Search for the cell housing the specified text and yield its [X, Y] center coordinate. 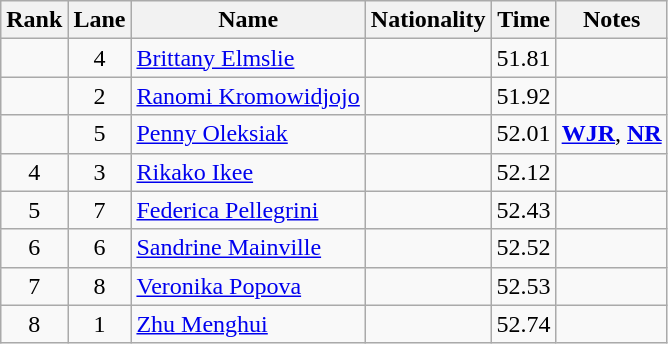
Time [524, 20]
Lane [100, 20]
Notes [612, 20]
52.01 [524, 134]
WJR, NR [612, 134]
52.74 [524, 324]
3 [100, 172]
Ranomi Kromowidjojo [248, 96]
52.52 [524, 248]
Name [248, 20]
Rank [34, 20]
Sandrine Mainville [248, 248]
1 [100, 324]
Nationality [428, 20]
Rikako Ikee [248, 172]
52.12 [524, 172]
51.92 [524, 96]
Penny Oleksiak [248, 134]
Brittany Elmslie [248, 58]
52.53 [524, 286]
Federica Pellegrini [248, 210]
Veronika Popova [248, 286]
2 [100, 96]
52.43 [524, 210]
Zhu Menghui [248, 324]
51.81 [524, 58]
